Detect which cell encompasses the target text, then output its [X, Y] center coordinate. 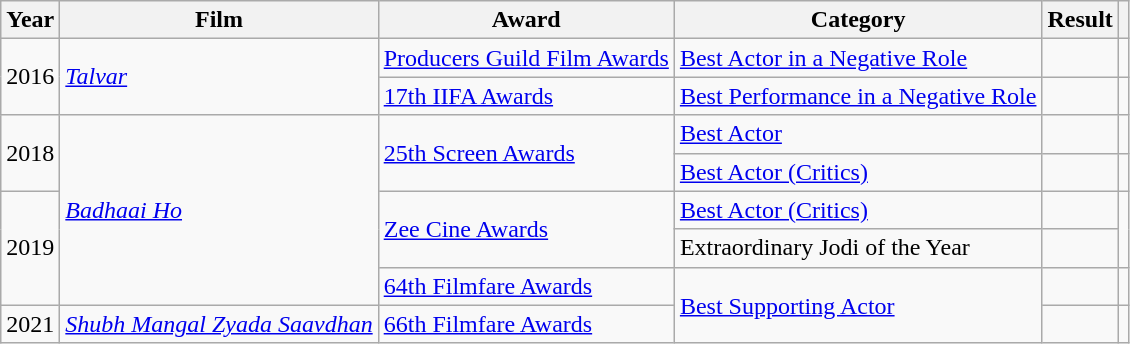
Badhaai Ho [219, 210]
Best Actor in a Negative Role [858, 58]
Film [219, 20]
Year [30, 20]
Category [858, 20]
25th Screen Awards [526, 153]
64th Filmfare Awards [526, 286]
Award [526, 20]
66th Filmfare Awards [526, 324]
Talvar [219, 77]
Shubh Mangal Zyada Saavdhan [219, 324]
17th IIFA Awards [526, 96]
Extraordinary Jodi of the Year [858, 248]
Result [1080, 20]
2019 [30, 248]
Zee Cine Awards [526, 229]
2018 [30, 153]
2016 [30, 77]
Best Performance in a Negative Role [858, 96]
Producers Guild Film Awards [526, 58]
Best Supporting Actor [858, 305]
Best Actor [858, 134]
2021 [30, 324]
